For the text-containing cell, return its midpoint in (X, Y) coordinate format. 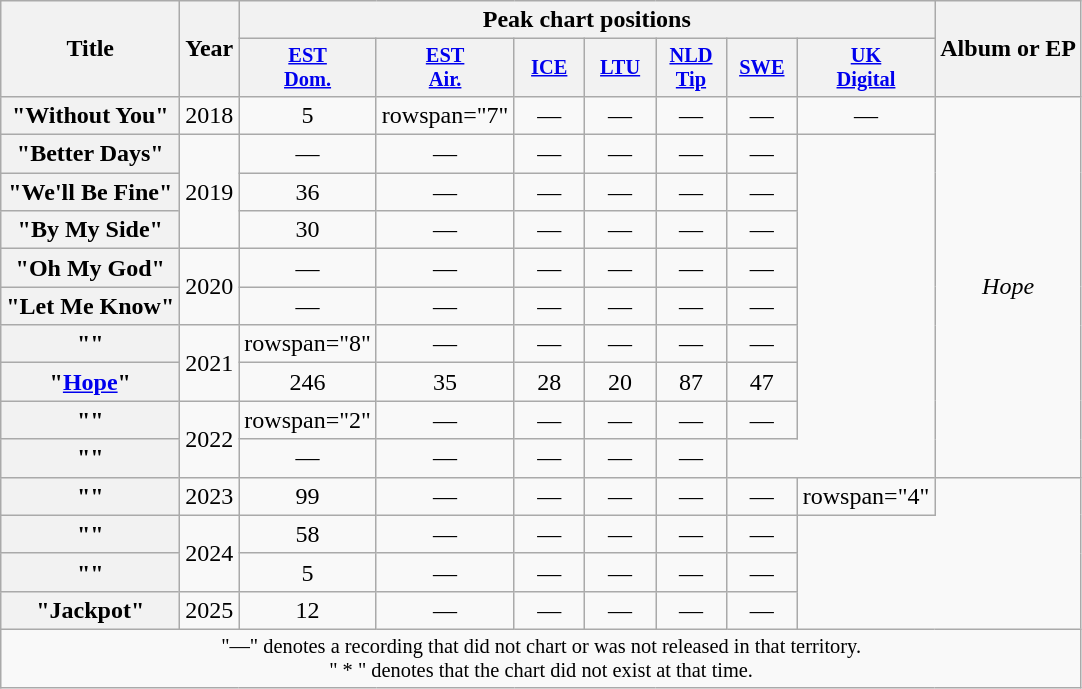
28 (550, 382)
2025 (210, 610)
rowspan="4" (866, 496)
rowspan="8" (308, 344)
2024 (210, 553)
"Jackpot" (90, 610)
58 (308, 534)
"Oh My God" (90, 268)
2023 (210, 496)
NLDTip (692, 68)
20 (620, 382)
ICE (550, 68)
2021 (210, 363)
UKDigital (866, 68)
"By My Side" (90, 230)
2018 (210, 115)
Year (210, 49)
Hope (1008, 286)
30 (308, 230)
"Better Days" (90, 154)
"Hope" (90, 382)
47 (762, 382)
LTU (620, 68)
"We'll Be Fine" (90, 192)
rowspan="2" (308, 420)
Title (90, 49)
"Let Me Know" (90, 306)
"—" denotes a recording that did not chart or was not released in that territory." * " denotes that the chart did not exist at that time. (542, 658)
2022 (210, 439)
2019 (210, 192)
12 (308, 610)
Peak chart positions (587, 20)
ESTAir. (445, 68)
SWE (762, 68)
"Without You" (90, 115)
2020 (210, 287)
87 (692, 382)
246 (308, 382)
36 (308, 192)
Album or EP (1008, 49)
99 (308, 496)
35 (445, 382)
rowspan="7" (445, 115)
ESTDom. (308, 68)
